Pinpoint the cell where the given text exists, returning its [X, Y] midpoint coordinate. 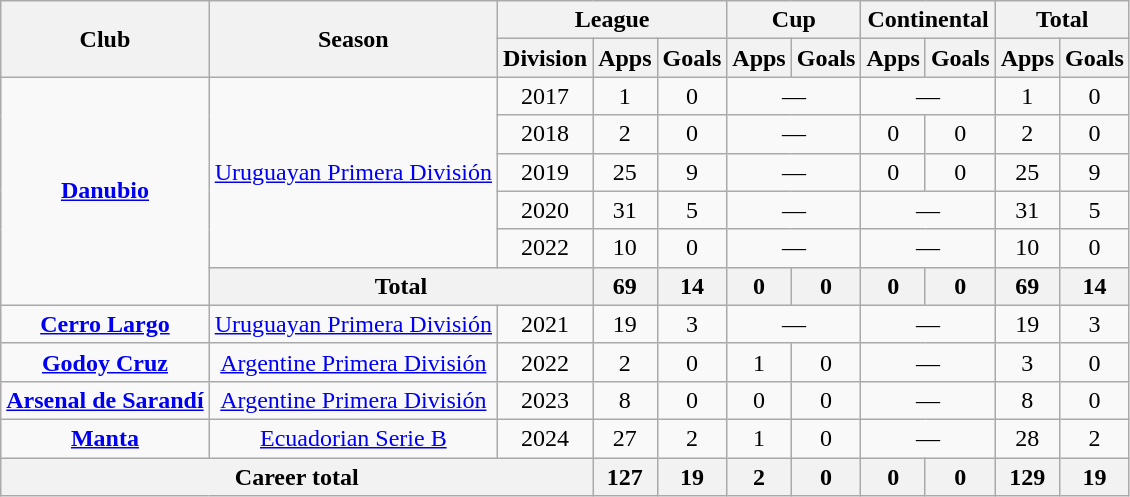
2018 [546, 134]
28 [1027, 438]
2021 [546, 324]
Arsenal de Sarandí [105, 400]
Continental [928, 20]
League [612, 20]
Manta [105, 438]
Cup [794, 20]
27 [625, 438]
Season [353, 39]
Club [105, 39]
Danubio [105, 191]
Cerro Largo [105, 324]
127 [625, 477]
Career total [297, 477]
129 [1027, 477]
2017 [546, 96]
2023 [546, 400]
Division [546, 58]
2019 [546, 172]
Godoy Cruz [105, 362]
Ecuadorian Serie B [353, 438]
2020 [546, 210]
2024 [546, 438]
